Determine the [X, Y] coordinate at the center of the cell enclosing the given text.  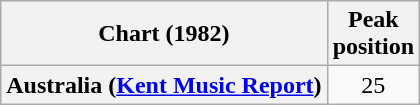
Australia (Kent Music Report) [164, 85]
Peakposition [373, 34]
25 [373, 85]
Chart (1982) [164, 34]
